Determine the (X, Y) coordinate at the center of the cell enclosing the given text.  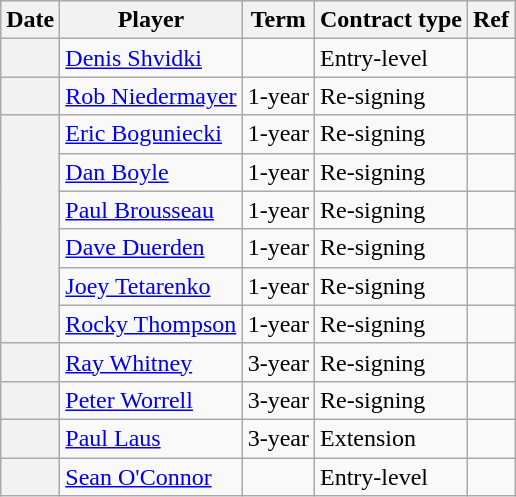
Term (278, 20)
Player (151, 20)
Rob Niedermayer (151, 96)
Ray Whitney (151, 362)
Joey Tetarenko (151, 286)
Dave Duerden (151, 248)
Eric Boguniecki (151, 134)
Paul Laus (151, 438)
Contract type (390, 20)
Rocky Thompson (151, 324)
Denis Shvidki (151, 58)
Peter Worrell (151, 400)
Extension (390, 438)
Paul Brousseau (151, 210)
Dan Boyle (151, 172)
Date (30, 20)
Sean O'Connor (151, 477)
Ref (492, 20)
